Locate the cell with the specified text and output its (X, Y) center coordinate. 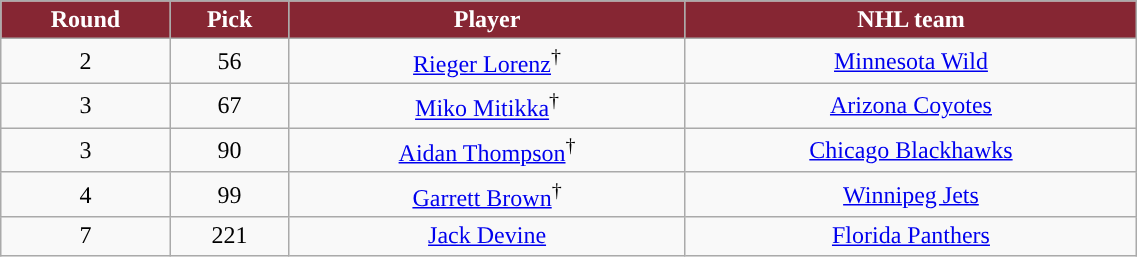
Round (86, 20)
4 (86, 194)
Aidan Thompson† (487, 150)
2 (86, 62)
Garrett Brown† (487, 194)
67 (230, 106)
Player (487, 20)
Jack Devine (487, 236)
99 (230, 194)
56 (230, 62)
Florida Panthers (911, 236)
Winnipeg Jets (911, 194)
Miko Mitikka† (487, 106)
NHL team (911, 20)
90 (230, 150)
Arizona Coyotes (911, 106)
Rieger Lorenz† (487, 62)
Minnesota Wild (911, 62)
7 (86, 236)
Pick (230, 20)
Chicago Blackhawks (911, 150)
221 (230, 236)
